Detect which cell encompasses the target text, then output its [X, Y] center coordinate. 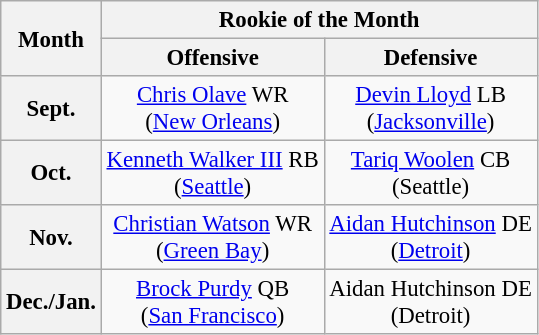
Nov. [51, 238]
Oct. [51, 174]
Brock Purdy QB(San Francisco) [212, 302]
Devin Lloyd LB(Jacksonville) [430, 108]
Defensive [430, 58]
Rookie of the Month [319, 20]
Christian Watson WR(Green Bay) [212, 238]
Kenneth Walker III RB(Seattle) [212, 174]
Month [51, 38]
Chris Olave WR(New Orleans) [212, 108]
Dec./Jan. [51, 302]
Sept. [51, 108]
Tariq Woolen CB(Seattle) [430, 174]
Offensive [212, 58]
